Determine the (X, Y) coordinate at the center of the cell enclosing the given text.  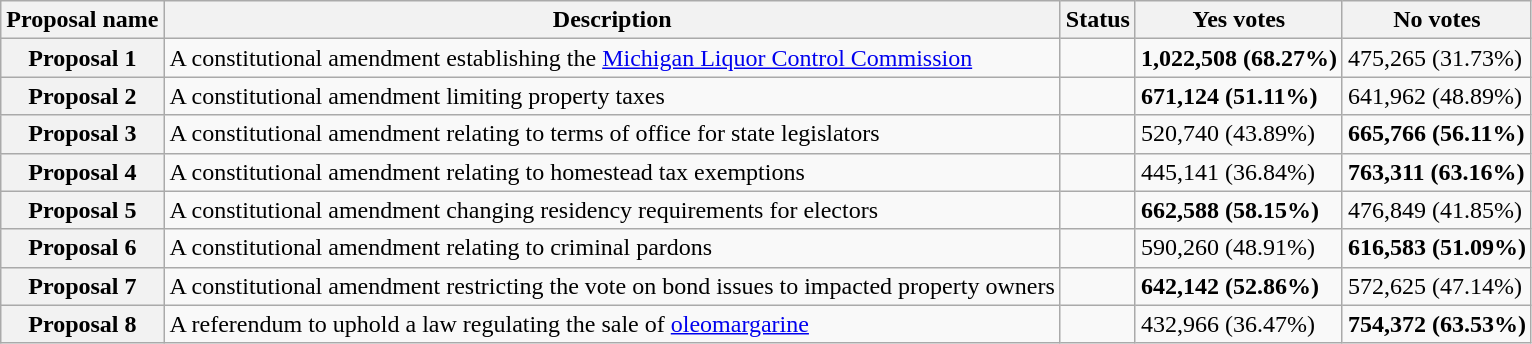
432,966 (36.47%) (1238, 324)
616,583 (51.09%) (1436, 248)
A constitutional amendment restricting the vote on bond issues to impacted property owners (612, 286)
754,372 (63.53%) (1436, 324)
662,588 (58.15%) (1238, 210)
Proposal 7 (82, 286)
A constitutional amendment limiting property taxes (612, 96)
Proposal 5 (82, 210)
642,142 (52.86%) (1238, 286)
A constitutional amendment relating to homestead tax exemptions (612, 172)
A constitutional amendment establishing the Michigan Liquor Control Commission (612, 58)
476,849 (41.85%) (1436, 210)
A constitutional amendment changing residency requirements for electors (612, 210)
Proposal 2 (82, 96)
572,625 (47.14%) (1436, 286)
A referendum to uphold a law regulating the sale of oleomargarine (612, 324)
Proposal 8 (82, 324)
Yes votes (1238, 20)
Proposal 1 (82, 58)
520,740 (43.89%) (1238, 134)
590,260 (48.91%) (1238, 248)
Proposal 4 (82, 172)
Description (612, 20)
A constitutional amendment relating to terms of office for state legislators (612, 134)
445,141 (36.84%) (1238, 172)
Proposal name (82, 20)
475,265 (31.73%) (1436, 58)
763,311 (63.16%) (1436, 172)
671,124 (51.11%) (1238, 96)
Status (1098, 20)
1,022,508 (68.27%) (1238, 58)
A constitutional amendment relating to criminal pardons (612, 248)
Proposal 3 (82, 134)
Proposal 6 (82, 248)
665,766 (56.11%) (1436, 134)
641,962 (48.89%) (1436, 96)
No votes (1436, 20)
